Provide the [x, y] coordinate of the cell's center where the given text is located.  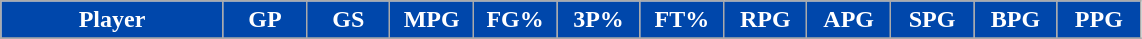
GS [348, 20]
Player [112, 20]
FG% [514, 20]
MPG [432, 20]
RPG [766, 20]
APG [848, 20]
FT% [682, 20]
GP [264, 20]
PPG [1098, 20]
BPG [1016, 20]
3P% [598, 20]
SPG [932, 20]
